Output the [X, Y] coordinate of the center of the cell containing the given text.  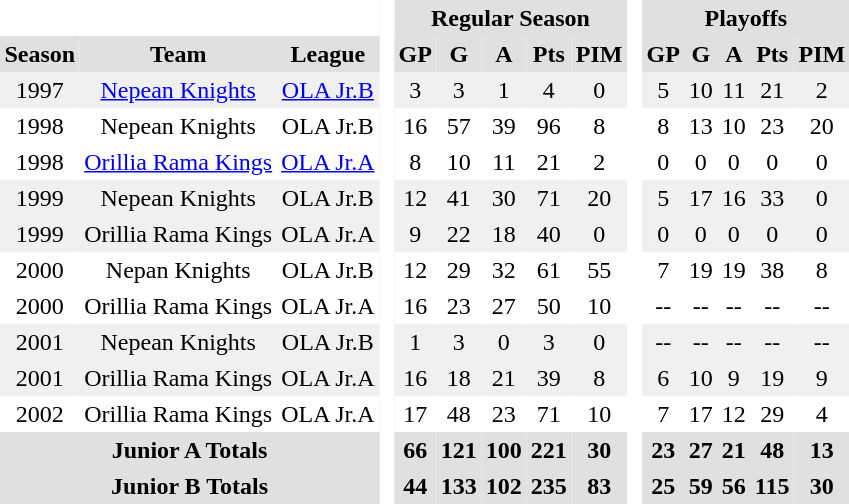
55 [599, 270]
66 [415, 450]
6 [663, 378]
22 [458, 234]
50 [548, 306]
Junior B Totals [190, 486]
83 [599, 486]
20 [599, 198]
40 [548, 234]
Season [40, 54]
13 [700, 126]
Nepan Knights [178, 270]
221 [548, 450]
59 [700, 486]
League [328, 54]
32 [504, 270]
Regular Season [510, 18]
PIM [599, 54]
133 [458, 486]
121 [458, 450]
33 [772, 198]
41 [458, 198]
235 [548, 486]
2002 [40, 414]
57 [458, 126]
100 [504, 450]
25 [663, 486]
38 [772, 270]
115 [772, 486]
4 [548, 90]
56 [734, 486]
96 [548, 126]
1997 [40, 90]
Team [178, 54]
61 [548, 270]
Junior A Totals [190, 450]
102 [504, 486]
2 [599, 162]
44 [415, 486]
